Output the [X, Y] coordinate of the center of the cell containing the given text.  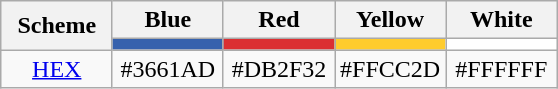
Blue [168, 20]
White [502, 20]
#FFFFFF [502, 69]
#FFCC2D [390, 69]
Yellow [390, 20]
HEX [56, 69]
#DB2F32 [278, 69]
Red [278, 20]
Scheme [56, 26]
#3661AD [168, 69]
